Return the [X, Y] coordinate for the center point of the cell that contains the specified text.  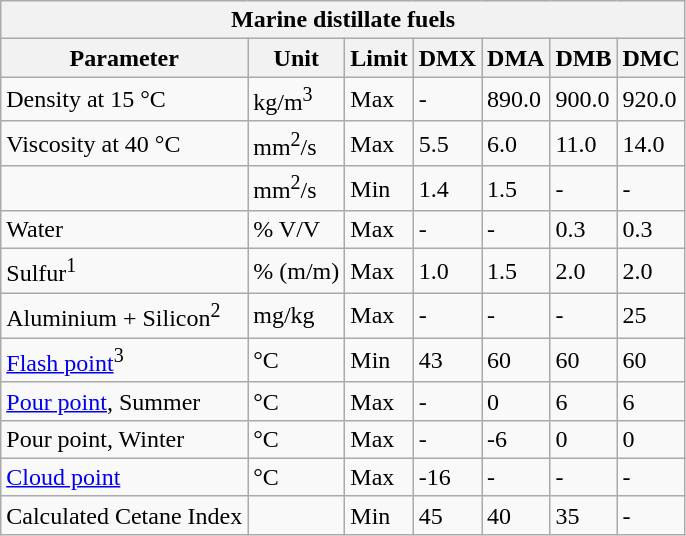
% V/V [296, 230]
40 [516, 515]
Sulfur1 [124, 272]
Calculated Cetane Index [124, 515]
1.4 [447, 188]
900.0 [584, 100]
35 [584, 515]
DMA [516, 58]
DMB [584, 58]
Water [124, 230]
11.0 [584, 144]
-16 [447, 477]
Viscosity at 40 °C [124, 144]
Pour point, Winter [124, 439]
Flash point3 [124, 360]
mg/kg [296, 316]
Unit [296, 58]
Limit [379, 58]
Pour point, Summer [124, 401]
43 [447, 360]
Aluminium + Silicon2 [124, 316]
14.0 [651, 144]
kg/m3 [296, 100]
DMC [651, 58]
25 [651, 316]
Cloud point [124, 477]
Marine distillate fuels [344, 20]
890.0 [516, 100]
DMX [447, 58]
Parameter [124, 58]
-6 [516, 439]
920.0 [651, 100]
6.0 [516, 144]
1.0 [447, 272]
% (m/m) [296, 272]
Density at 15 °C [124, 100]
45 [447, 515]
5.5 [447, 144]
